Scan for the cell matching the given text and deliver its (X, Y) coordinate at center. 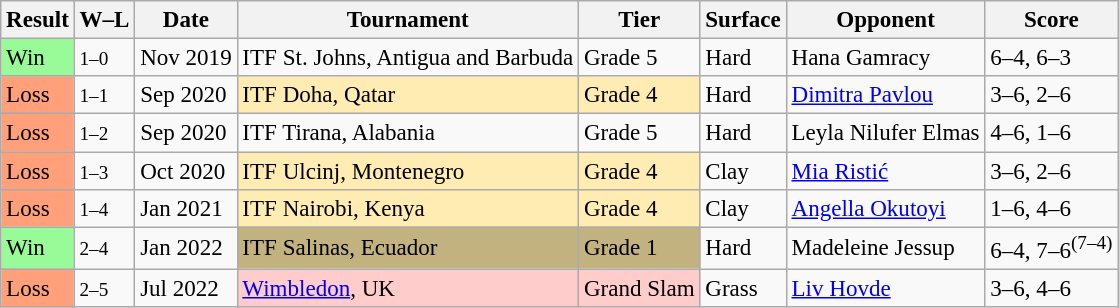
3–6, 4–6 (1052, 289)
Angella Okutoyi (886, 209)
1–6, 4–6 (1052, 209)
1–3 (104, 171)
ITF St. Johns, Antigua and Barbuda (408, 58)
2–4 (104, 248)
Jan 2021 (186, 209)
1–1 (104, 95)
Mia Ristić (886, 171)
Tier (640, 20)
Oct 2020 (186, 171)
W–L (104, 20)
Hana Gamracy (886, 58)
ITF Ulcinj, Montenegro (408, 171)
Grade 1 (640, 248)
Jan 2022 (186, 248)
1–0 (104, 58)
Jul 2022 (186, 289)
Leyla Nilufer Elmas (886, 133)
Nov 2019 (186, 58)
Dimitra Pavlou (886, 95)
Opponent (886, 20)
Score (1052, 20)
4–6, 1–6 (1052, 133)
Madeleine Jessup (886, 248)
Liv Hovde (886, 289)
ITF Tirana, Alabania (408, 133)
Grand Slam (640, 289)
Result (38, 20)
2–5 (104, 289)
1–2 (104, 133)
Wimbledon, UK (408, 289)
Date (186, 20)
6–4, 7–6(7–4) (1052, 248)
ITF Doha, Qatar (408, 95)
Tournament (408, 20)
1–4 (104, 209)
Surface (743, 20)
ITF Nairobi, Kenya (408, 209)
Grass (743, 289)
6–4, 6–3 (1052, 58)
ITF Salinas, Ecuador (408, 248)
